From the cell containing the given text, extract its center point as (x, y) coordinate. 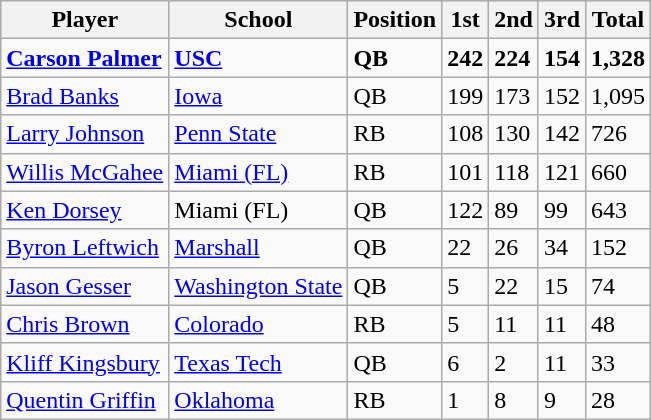
Willis McGahee (85, 172)
660 (618, 172)
1,328 (618, 58)
Iowa (258, 96)
121 (562, 172)
118 (514, 172)
108 (466, 134)
Marshall (258, 248)
Larry Johnson (85, 134)
Texas Tech (258, 362)
199 (466, 96)
33 (618, 362)
643 (618, 210)
224 (514, 58)
USC (258, 58)
Colorado (258, 324)
2nd (514, 20)
173 (514, 96)
Jason Gesser (85, 286)
99 (562, 210)
34 (562, 248)
3rd (562, 20)
26 (514, 248)
242 (466, 58)
28 (618, 400)
Oklahoma (258, 400)
154 (562, 58)
48 (618, 324)
726 (618, 134)
130 (514, 134)
89 (514, 210)
6 (466, 362)
Ken Dorsey (85, 210)
15 (562, 286)
122 (466, 210)
9 (562, 400)
8 (514, 400)
1 (466, 400)
Position (395, 20)
142 (562, 134)
School (258, 20)
Chris Brown (85, 324)
Player (85, 20)
Brad Banks (85, 96)
Carson Palmer (85, 58)
Byron Leftwich (85, 248)
Washington State (258, 286)
Penn State (258, 134)
1st (466, 20)
2 (514, 362)
1,095 (618, 96)
Total (618, 20)
Kliff Kingsbury (85, 362)
101 (466, 172)
Quentin Griffin (85, 400)
74 (618, 286)
